Find where the given text appears and provide that cell's center as (x, y) coordinate. 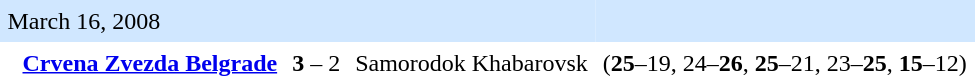
March 16, 2008 (298, 21)
